Provide the [x, y] coordinate of the cell's center where the given text is located.  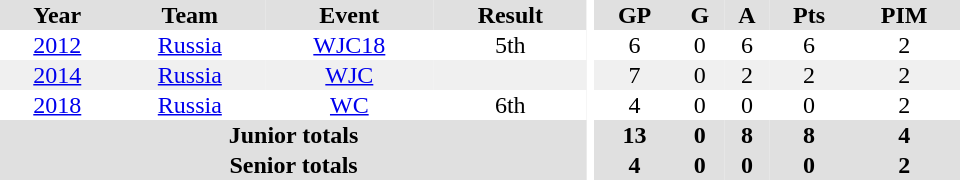
7 [635, 75]
WJC18 [349, 45]
2014 [58, 75]
Senior totals [294, 165]
13 [635, 135]
6th [511, 105]
2012 [58, 45]
5th [511, 45]
Team [190, 15]
Pts [810, 15]
WJC [349, 75]
A [747, 15]
2018 [58, 105]
G [700, 15]
Junior totals [294, 135]
Year [58, 15]
PIM [904, 15]
GP [635, 15]
Result [511, 15]
WC [349, 105]
Event [349, 15]
